Locate the cell with the specified text and output its (X, Y) center coordinate. 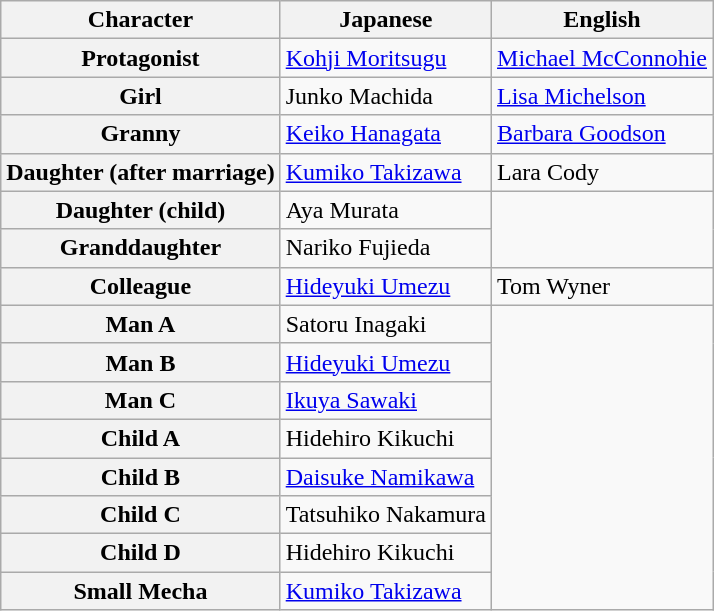
Satoru Inagaki (386, 324)
Michael McConnohie (602, 58)
Lara Cody (602, 172)
Colleague (140, 286)
Daughter (after marriage) (140, 172)
Child A (140, 438)
Tatsuhiko Nakamura (386, 515)
Daughter (child) (140, 210)
Protagonist (140, 58)
Junko Machida (386, 96)
Child B (140, 477)
Man C (140, 400)
Character (140, 20)
Tom Wyner (602, 286)
Kohji Moritsugu (386, 58)
Girl (140, 96)
Man A (140, 324)
Daisuke Namikawa (386, 477)
Child D (140, 553)
Aya Murata (386, 210)
Barbara Goodson (602, 134)
Granny (140, 134)
Man B (140, 362)
Japanese (386, 20)
Small Mecha (140, 591)
Nariko Fujieda (386, 248)
Lisa Michelson (602, 96)
Granddaughter (140, 248)
Keiko Hanagata (386, 134)
English (602, 20)
Child C (140, 515)
Ikuya Sawaki (386, 400)
